Pinpoint the cell where the given text exists, returning its [X, Y] midpoint coordinate. 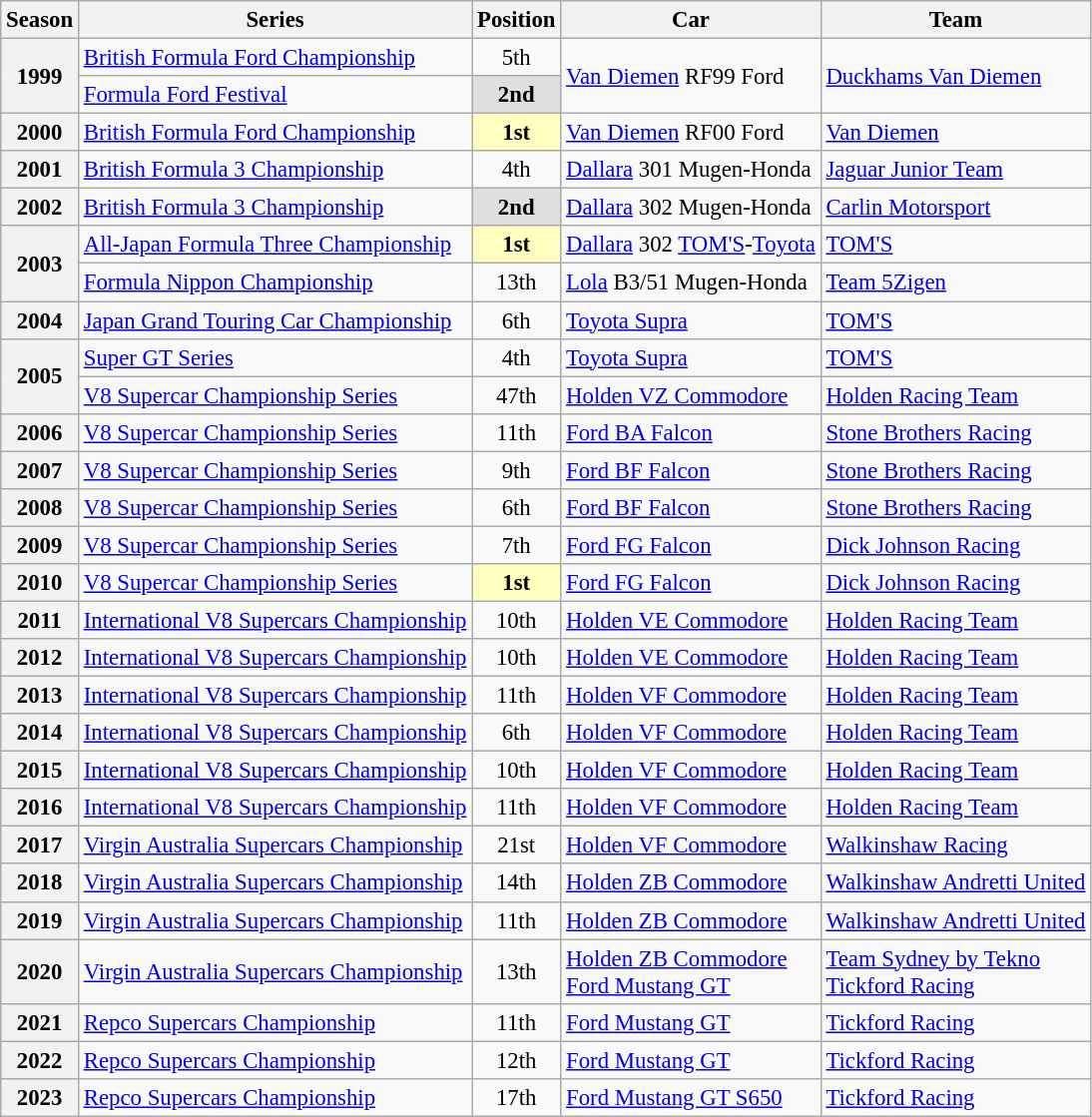
Dallara 302 TOM'S-Toyota [691, 245]
Dallara 302 Mugen-Honda [691, 208]
Duckhams Van Diemen [956, 76]
47th [517, 395]
2009 [40, 545]
Ford Mustang GT S650 [691, 1098]
Walkinshaw Racing [956, 845]
Team [956, 20]
2002 [40, 208]
All-Japan Formula Three Championship [274, 245]
Team Sydney by TeknoTickford Racing [956, 972]
Holden VZ Commodore [691, 395]
2020 [40, 972]
1999 [40, 76]
Van Diemen RF99 Ford [691, 76]
2005 [40, 375]
7th [517, 545]
2019 [40, 920]
2016 [40, 808]
14th [517, 883]
2010 [40, 583]
Season [40, 20]
Carlin Motorsport [956, 208]
Van Diemen [956, 133]
Japan Grand Touring Car Championship [274, 320]
2014 [40, 733]
2000 [40, 133]
2012 [40, 658]
5th [517, 58]
2001 [40, 170]
2022 [40, 1060]
21st [517, 845]
2015 [40, 771]
Ford BA Falcon [691, 432]
2011 [40, 620]
2006 [40, 432]
Series [274, 20]
17th [517, 1098]
Team 5Zigen [956, 282]
2018 [40, 883]
12th [517, 1060]
Van Diemen RF00 Ford [691, 133]
Dallara 301 Mugen-Honda [691, 170]
2003 [40, 264]
2004 [40, 320]
2021 [40, 1022]
2008 [40, 508]
Car [691, 20]
Jaguar Junior Team [956, 170]
9th [517, 470]
Lola B3/51 Mugen-Honda [691, 282]
2013 [40, 696]
2023 [40, 1098]
Position [517, 20]
2007 [40, 470]
Holden ZB CommodoreFord Mustang GT [691, 972]
Formula Nippon Championship [274, 282]
Super GT Series [274, 357]
2017 [40, 845]
Formula Ford Festival [274, 95]
